Detect which cell encompasses the target text, then output its [x, y] center coordinate. 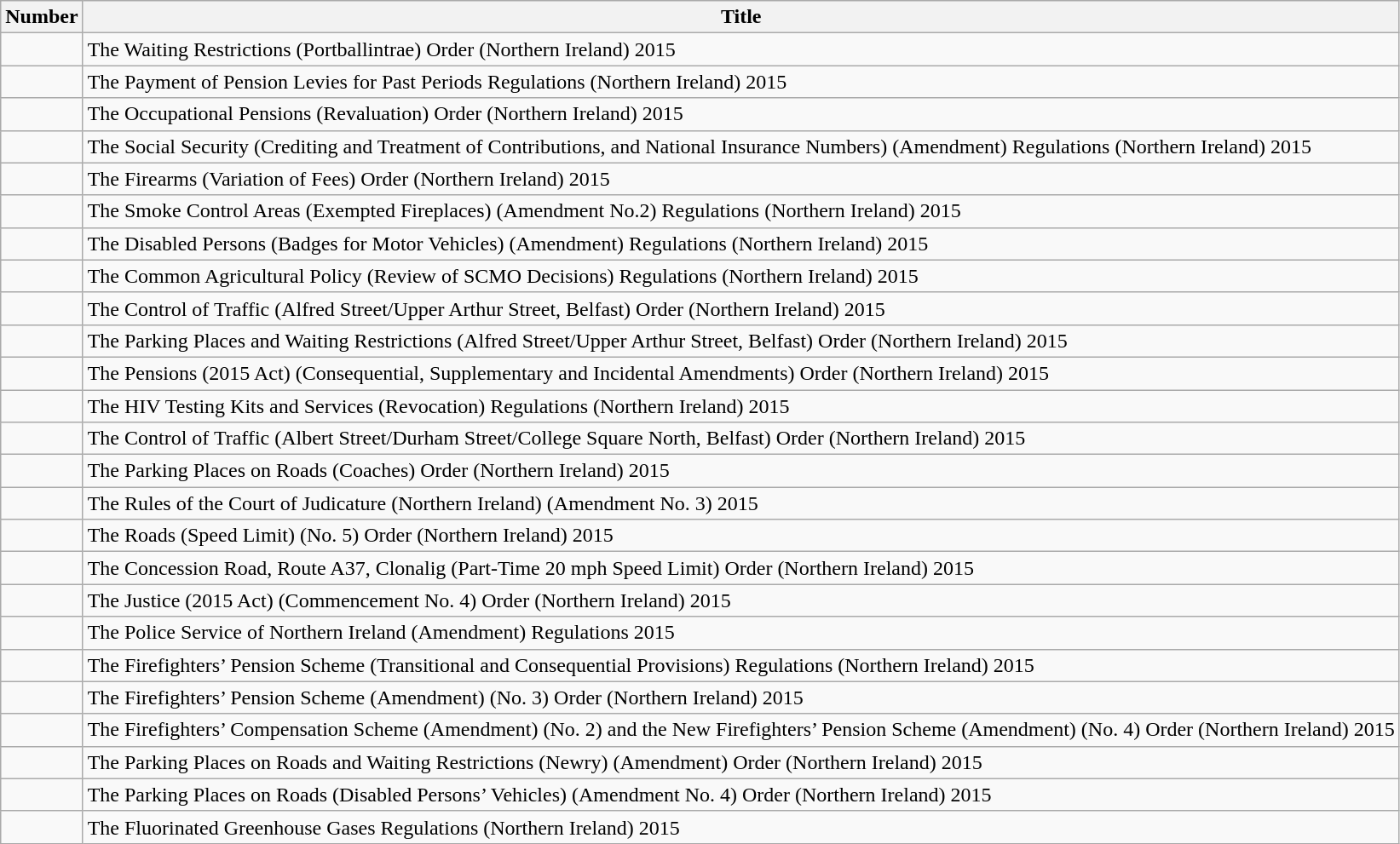
The Firefighters’ Pension Scheme (Amendment) (No. 3) Order (Northern Ireland) 2015 [741, 698]
Number [42, 17]
The Disabled Persons (Badges for Motor Vehicles) (Amendment) Regulations (Northern Ireland) 2015 [741, 244]
The HIV Testing Kits and Services (Revocation) Regulations (Northern Ireland) 2015 [741, 406]
The Concession Road, Route A37, Clonalig (Part-Time 20 mph Speed Limit) Order (Northern Ireland) 2015 [741, 568]
The Occupational Pensions (Revaluation) Order (Northern Ireland) 2015 [741, 114]
The Firefighters’ Compensation Scheme (Amendment) (No. 2) and the New Firefighters’ Pension Scheme (Amendment) (No. 4) Order (Northern Ireland) 2015 [741, 730]
The Fluorinated Greenhouse Gases Regulations (Northern Ireland) 2015 [741, 827]
The Police Service of Northern Ireland (Amendment) Regulations 2015 [741, 633]
The Roads (Speed Limit) (No. 5) Order (Northern Ireland) 2015 [741, 536]
The Justice (2015 Act) (Commencement No. 4) Order (Northern Ireland) 2015 [741, 600]
The Control of Traffic (Alfred Street/Upper Arthur Street, Belfast) Order (Northern Ireland) 2015 [741, 308]
The Firefighters’ Pension Scheme (Transitional and Consequential Provisions) Regulations (Northern Ireland) 2015 [741, 665]
The Firearms (Variation of Fees) Order (Northern Ireland) 2015 [741, 179]
The Control of Traffic (Albert Street/Durham Street/College Square North, Belfast) Order (Northern Ireland) 2015 [741, 439]
The Common Agricultural Policy (Review of SCMO Decisions) Regulations (Northern Ireland) 2015 [741, 276]
Title [741, 17]
The Parking Places on Roads and Waiting Restrictions (Newry) (Amendment) Order (Northern Ireland) 2015 [741, 762]
The Payment of Pension Levies for Past Periods Regulations (Northern Ireland) 2015 [741, 82]
The Parking Places on Roads (Coaches) Order (Northern Ireland) 2015 [741, 471]
The Social Security (Crediting and Treatment of Contributions, and National Insurance Numbers) (Amendment) Regulations (Northern Ireland) 2015 [741, 146]
The Pensions (2015 Act) (Consequential, Supplementary and Incidental Amendments) Order (Northern Ireland) 2015 [741, 373]
The Parking Places on Roads (Disabled Persons’ Vehicles) (Amendment No. 4) Order (Northern Ireland) 2015 [741, 795]
The Waiting Restrictions (Portballintrae) Order (Northern Ireland) 2015 [741, 49]
The Smoke Control Areas (Exempted Fireplaces) (Amendment No.2) Regulations (Northern Ireland) 2015 [741, 211]
The Rules of the Court of Judicature (Northern Ireland) (Amendment No. 3) 2015 [741, 503]
The Parking Places and Waiting Restrictions (Alfred Street/Upper Arthur Street, Belfast) Order (Northern Ireland) 2015 [741, 341]
